Locate the cell with the specified text and output its (x, y) center coordinate. 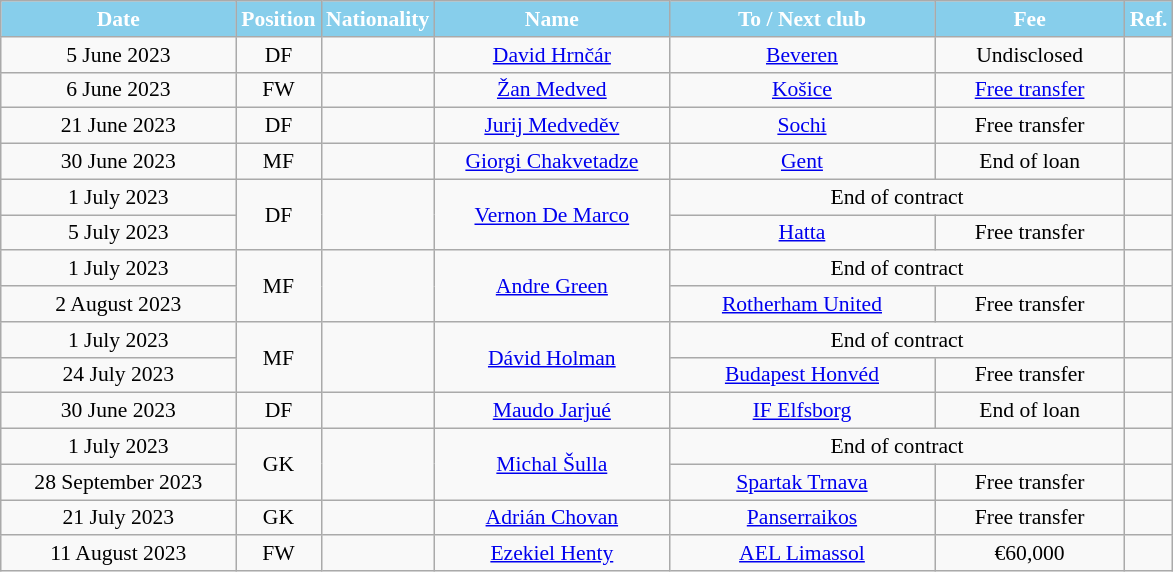
Gent (802, 162)
Budapest Honvéd (802, 375)
11 August 2023 (118, 554)
Nationality (378, 19)
David Hrnčár (552, 55)
Rotherham United (802, 304)
24 July 2023 (118, 375)
Fee (1030, 19)
Dávid Holman (552, 358)
Ezekiel Henty (552, 554)
Giorgi Chakvetadze (552, 162)
Panserraikos (802, 518)
Žan Medved (552, 90)
Undisclosed (1030, 55)
Michal Šulla (552, 464)
Jurij Medveděv (552, 126)
Vernon De Marco (552, 214)
Andre Green (552, 286)
2 August 2023 (118, 304)
To / Next club (802, 19)
Spartak Trnava (802, 482)
6 June 2023 (118, 90)
AEL Limassol (802, 554)
Hatta (802, 233)
28 September 2023 (118, 482)
Adrián Chovan (552, 518)
Ref. (1149, 19)
Beveren (802, 55)
Position (278, 19)
5 July 2023 (118, 233)
5 June 2023 (118, 55)
Name (552, 19)
Maudo Jarjué (552, 411)
21 June 2023 (118, 126)
Košice (802, 90)
21 July 2023 (118, 518)
€60,000 (1030, 554)
Date (118, 19)
IF Elfsborg (802, 411)
Sochi (802, 126)
